Return [X, Y] of the center of cell containing provided text 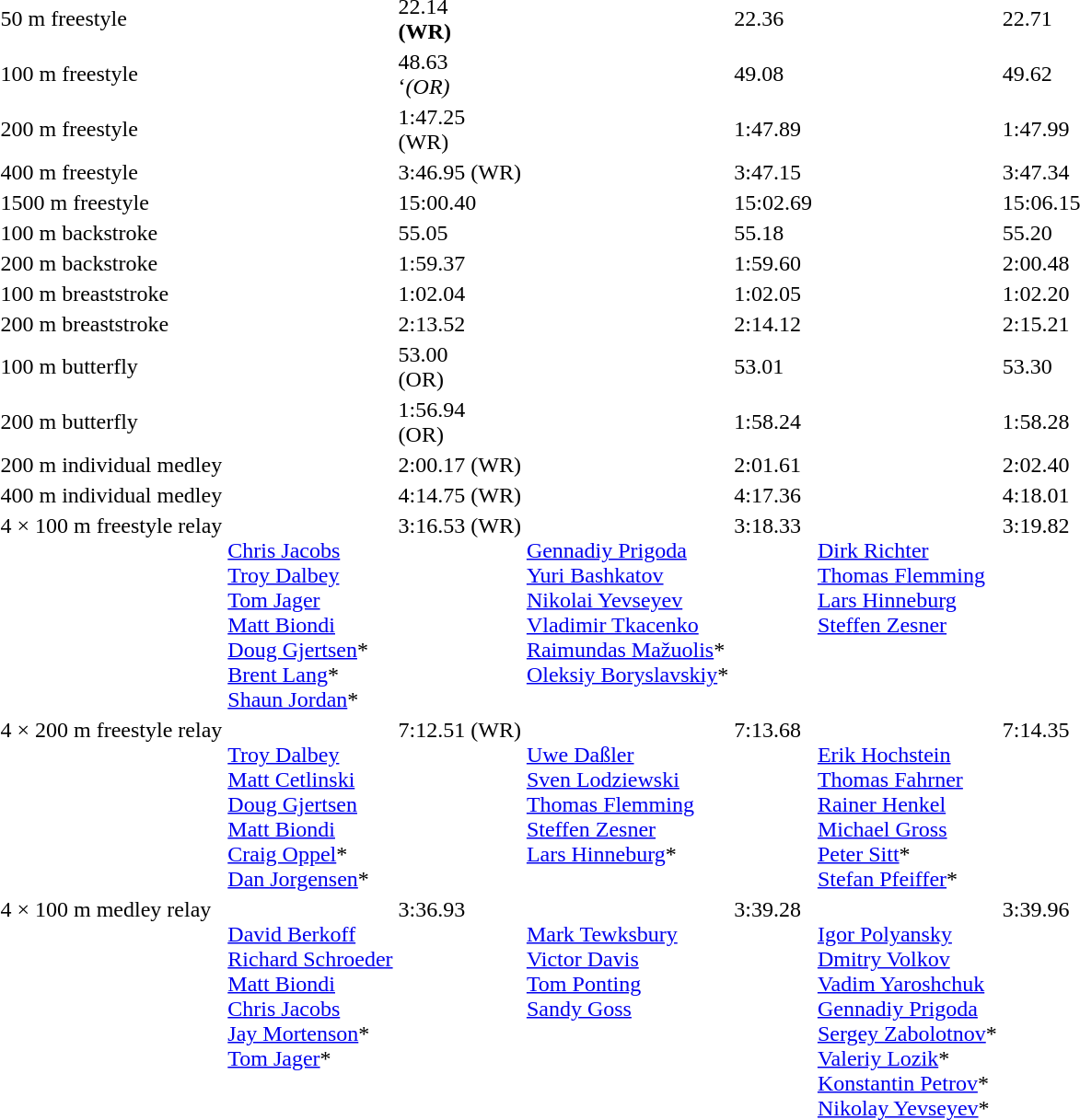
2:13.52 [459, 324]
Troy Dalbey Matt Cetlinski Doug Gjertsen Matt Biondi Craig Oppel* Dan Jorgensen* [310, 804]
Erik Hochstein Thomas Fahrner Rainer Henkel Michael Gross Peter Sitt* Stefan Pfeiffer* [907, 804]
1:58.24 [773, 421]
3:46.95 (WR) [459, 172]
3:18.33 [773, 613]
1:02.04 [459, 294]
Chris Jacobs Troy Dalbey Tom Jager Matt Biondi Doug Gjertsen* Brent Lang* Shaun Jordan* [310, 613]
55.18 [773, 233]
49.08 [773, 74]
2:01.61 [773, 465]
55.05 [459, 233]
1:56.94 (OR) [459, 421]
2:14.12 [773, 324]
1:47.25 (WR) [459, 129]
Uwe Daßler Sven Lodziewski Thomas Flemming Steffen Zesner Lars Hinneburg* [627, 804]
7:12.51 (WR) [459, 804]
3:47.15 [773, 172]
3:16.53 (WR) [459, 613]
4:14.75 (WR) [459, 495]
1:59.60 [773, 263]
Dirk Richter Thomas Flemming Lars Hinneburg Steffen Zesner [907, 613]
53.00 (OR) [459, 366]
1:47.89 [773, 129]
Gennadiy Prigoda Yuri Bashkatov Nikolai Yevseyev Vladimir Tkacenko Raimundas Mažuolis* Oleksiy Boryslavskiy* [627, 613]
48.63 ‘(OR) [459, 74]
15:00.40 [459, 202]
15:02.69 [773, 202]
1:59.37 [459, 263]
2:00.17 (WR) [459, 465]
53.01 [773, 366]
7:13.68 [773, 804]
4:17.36 [773, 495]
1:02.05 [773, 294]
